Detect which cell encompasses the target text, then output its (X, Y) center coordinate. 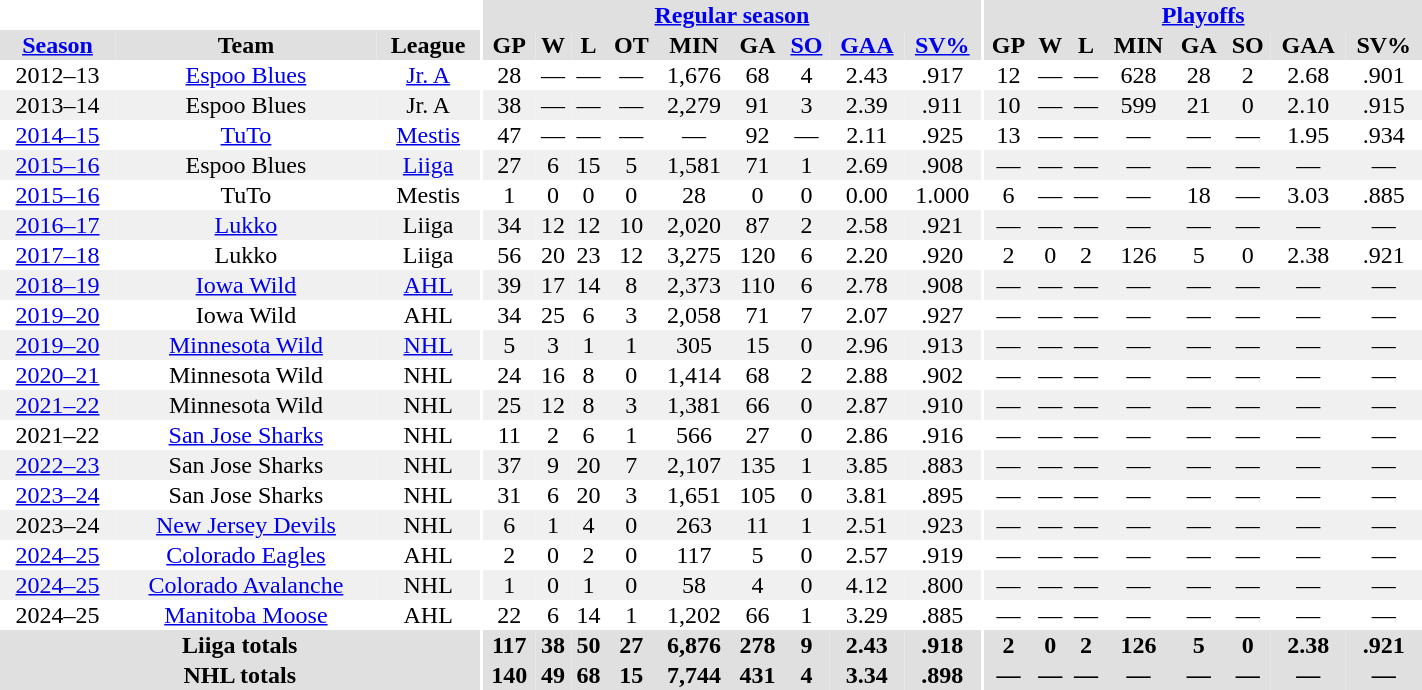
.920 (942, 255)
7,744 (694, 675)
140 (509, 675)
2,020 (694, 225)
2.11 (868, 135)
120 (758, 255)
24 (509, 375)
17 (553, 285)
0.00 (868, 195)
2.87 (868, 405)
50 (589, 645)
2013–14 (58, 105)
3,275 (694, 255)
263 (694, 525)
3.85 (868, 465)
3.81 (868, 495)
Season (58, 45)
OT (631, 45)
3.34 (868, 675)
105 (758, 495)
110 (758, 285)
2,279 (694, 105)
.910 (942, 405)
431 (758, 675)
Colorado Avalanche (246, 585)
League (428, 45)
.901 (1384, 75)
.902 (942, 375)
Colorado Eagles (246, 555)
.915 (1384, 105)
Playoffs (1203, 15)
New Jersey Devils (246, 525)
1,414 (694, 375)
2020–21 (58, 375)
39 (509, 285)
92 (758, 135)
1,581 (694, 165)
1,676 (694, 75)
.913 (942, 345)
2012–13 (58, 75)
31 (509, 495)
1.000 (942, 195)
2.51 (868, 525)
2.58 (868, 225)
2.07 (868, 315)
2022–23 (58, 465)
49 (553, 675)
.800 (942, 585)
.911 (942, 105)
.895 (942, 495)
1,202 (694, 615)
2.88 (868, 375)
.919 (942, 555)
.918 (942, 645)
2.20 (868, 255)
.925 (942, 135)
2,107 (694, 465)
1,381 (694, 405)
599 (1138, 105)
.923 (942, 525)
278 (758, 645)
13 (1008, 135)
16 (553, 375)
2.86 (868, 435)
3.03 (1308, 195)
87 (758, 225)
Team (246, 45)
.927 (942, 315)
Manitoba Moose (246, 615)
91 (758, 105)
22 (509, 615)
2016–17 (58, 225)
37 (509, 465)
2014–15 (58, 135)
2.57 (868, 555)
2.68 (1308, 75)
2.78 (868, 285)
1.95 (1308, 135)
58 (694, 585)
2.69 (868, 165)
628 (1138, 75)
4.12 (868, 585)
Liiga totals (240, 645)
2,058 (694, 315)
.916 (942, 435)
NHL totals (240, 675)
2.96 (868, 345)
23 (589, 255)
47 (509, 135)
2017–18 (58, 255)
2.39 (868, 105)
6,876 (694, 645)
Regular season (732, 15)
56 (509, 255)
2.10 (1308, 105)
135 (758, 465)
2018–19 (58, 285)
21 (1199, 105)
566 (694, 435)
1,651 (694, 495)
.917 (942, 75)
3.29 (868, 615)
.898 (942, 675)
.883 (942, 465)
2,373 (694, 285)
305 (694, 345)
.934 (1384, 135)
18 (1199, 195)
